From the cell containing the given text, extract its center point as [x, y] coordinate. 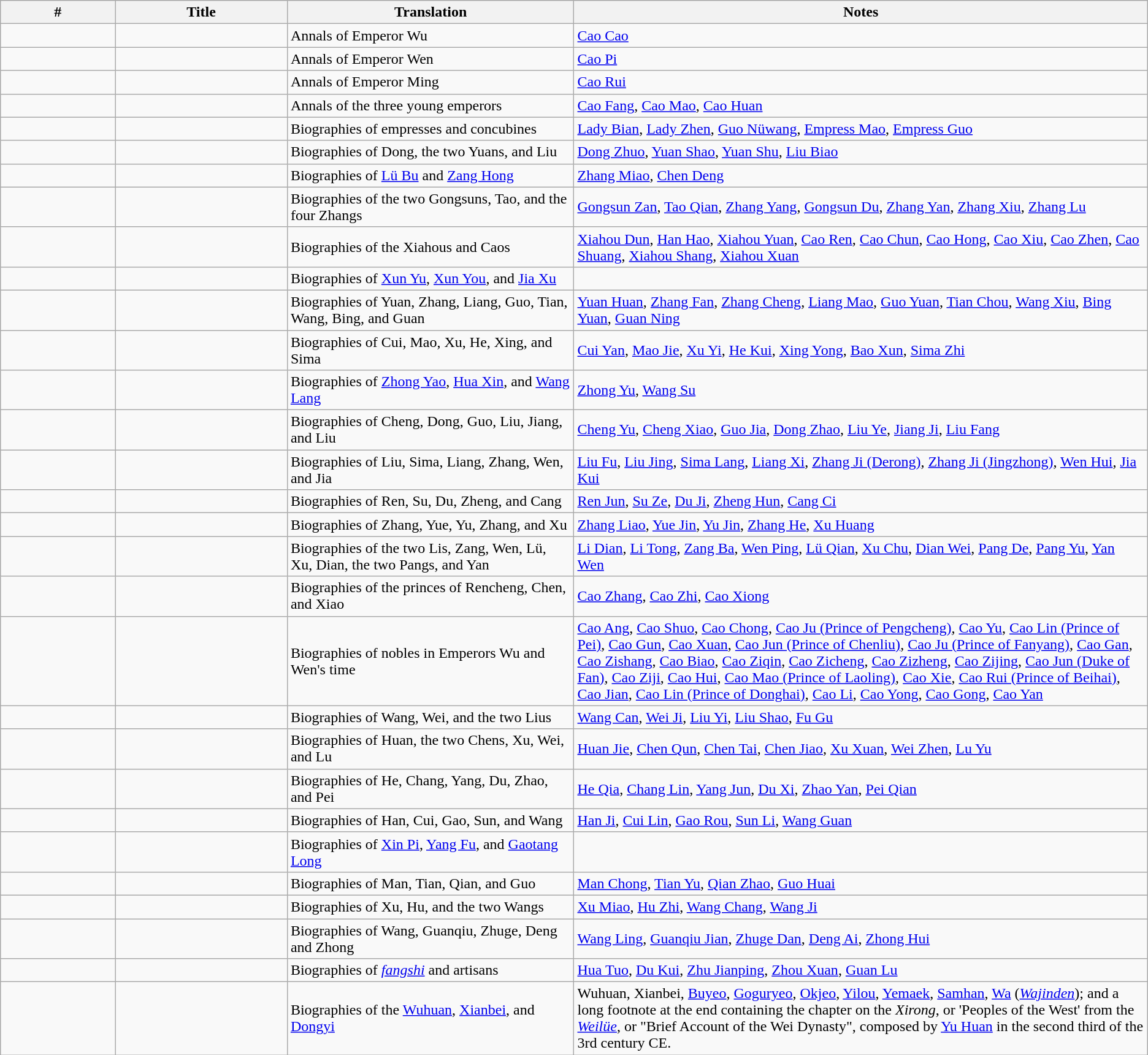
Notes [861, 12]
Biographies of Cui, Mao, Xu, He, Xing, and Sima [431, 349]
Biographies of Xun Yu, Xun You, and Jia Xu [431, 278]
Biographies of Cheng, Dong, Guo, Liu, Jiang, and Liu [431, 430]
Biographies of Lü Bu and Zang Hong [431, 175]
Cao Zhang, Cao Zhi, Cao Xiong [861, 596]
Wang Can, Wei Ji, Liu Yi, Liu Shao, Fu Gu [861, 717]
Liu Fu, Liu Jing, Sima Lang, Liang Xi, Zhang Ji (Derong), Zhang Ji (Jingzhong), Wen Hui, Jia Kui [861, 470]
Title [201, 12]
Xu Miao, Hu Zhi, Wang Chang, Wang Ji [861, 907]
Annals of Emperor Wu [431, 36]
Zhang Miao, Chen Deng [861, 175]
Biographies of the Xiahous and Caos [431, 246]
Cheng Yu, Cheng Xiao, Guo Jia, Dong Zhao, Liu Ye, Jiang Ji, Liu Fang [861, 430]
He Qia, Chang Lin, Yang Jun, Du Xi, Zhao Yan, Pei Qian [861, 788]
Biographies of the two Gongsuns, Tao, and the four Zhangs [431, 207]
Biographies of Xin Pi, Yang Fu, and Gaotang Long [431, 852]
Annals of the three young emperors [431, 105]
Biographies of Ren, Su, Du, Zheng, and Cang [431, 501]
Biographies of Zhang, Yue, Yu, Zhang, and Xu [431, 525]
Biographies of fangshi and artisans [431, 970]
Hua Tuo, Du Kui, Zhu Jianping, Zhou Xuan, Guan Lu [861, 970]
Li Dian, Li Tong, Zang Ba, Wen Ping, Lü Qian, Xu Chu, Dian Wei, Pang De, Pang Yu, Yan Wen [861, 557]
Annals of Emperor Ming [431, 82]
Xiahou Dun, Han Hao, Xiahou Yuan, Cao Ren, Cao Chun, Cao Hong, Cao Xiu, Cao Zhen, Cao Shuang, Xiahou Shang, Xiahou Xuan [861, 246]
Zhang Liao, Yue Jin, Yu Jin, Zhang He, Xu Huang [861, 525]
Cui Yan, Mao Jie, Xu Yi, He Kui, Xing Yong, Bao Xun, Sima Zhi [861, 349]
Biographies of Zhong Yao, Hua Xin, and Wang Lang [431, 390]
Cao Rui [861, 82]
Biographies of empresses and concubines [431, 129]
Han Ji, Cui Lin, Gao Rou, Sun Li, Wang Guan [861, 820]
Biographies of Wang, Guanqiu, Zhuge, Deng and Zhong [431, 938]
Cao Cao [861, 36]
Dong Zhuo, Yuan Shao, Yuan Shu, Liu Biao [861, 152]
Translation [431, 12]
Wang Ling, Guanqiu Jian, Zhuge Dan, Deng Ai, Zhong Hui [861, 938]
Biographies of Huan, the two Chens, Xu, Wei, and Lu [431, 749]
Zhong Yu, Wang Su [861, 390]
Biographies of Liu, Sima, Liang, Zhang, Wen, and Jia [431, 470]
Biographies of Dong, the two Yuans, and Liu [431, 152]
Biographies of He, Chang, Yang, Du, Zhao, and Pei [431, 788]
Biographies of Xu, Hu, and the two Wangs [431, 907]
Biographies of Yuan, Zhang, Liang, Guo, Tian, Wang, Bing, and Guan [431, 310]
Gongsun Zan, Tao Qian, Zhang Yang, Gongsun Du, Zhang Yan, Zhang Xiu, Zhang Lu [861, 207]
Biographies of Han, Cui, Gao, Sun, and Wang [431, 820]
# [58, 12]
Cao Pi [861, 59]
Biographies of the two Lis, Zang, Wen, Lü, Xu, Dian, the two Pangs, and Yan [431, 557]
Man Chong, Tian Yu, Qian Zhao, Guo Huai [861, 883]
Biographies of Man, Tian, Qian, and Guo [431, 883]
Ren Jun, Su Ze, Du Ji, Zheng Hun, Cang Ci [861, 501]
Huan Jie, Chen Qun, Chen Tai, Chen Jiao, Xu Xuan, Wei Zhen, Lu Yu [861, 749]
Biographies of Wang, Wei, and the two Lius [431, 717]
Biographies of the princes of Rencheng, Chen, and Xiao [431, 596]
Biographies of the Wuhuan, Xianbei, and Dongyi [431, 1019]
Lady Bian, Lady Zhen, Guo Nüwang, Empress Mao, Empress Guo [861, 129]
Yuan Huan, Zhang Fan, Zhang Cheng, Liang Mao, Guo Yuan, Tian Chou, Wang Xiu, Bing Yuan, Guan Ning [861, 310]
Biographies of nobles in Emperors Wu and Wen's time [431, 661]
Annals of Emperor Wen [431, 59]
Cao Fang, Cao Mao, Cao Huan [861, 105]
